Determine the [X, Y] coordinate at the center of the cell enclosing the given text.  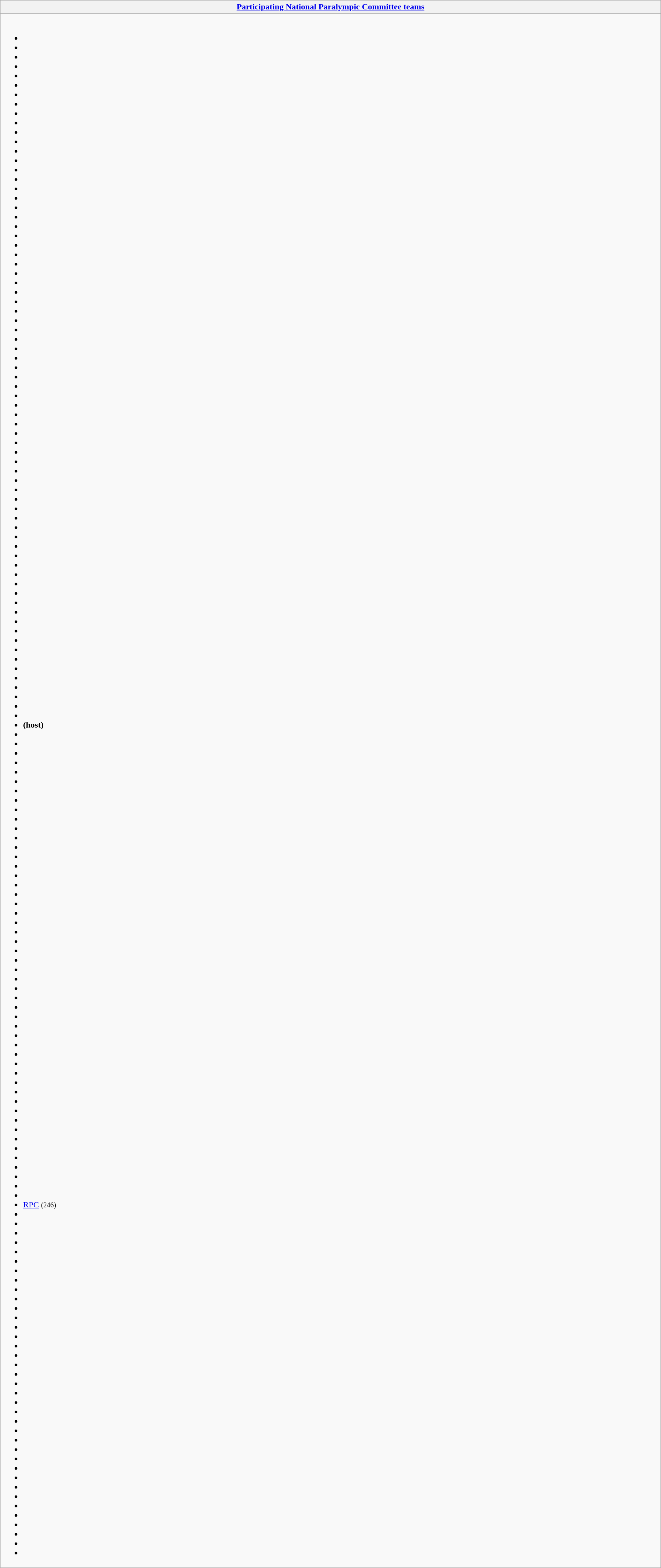
(host) RPC (246) [330, 791]
Participating National Paralympic Committee teams [330, 7]
